Output the [x, y] coordinate of the center of the cell containing the given text.  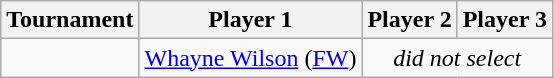
Whayne Wilson (FW) [250, 58]
did not select [458, 58]
Tournament [70, 20]
Player 2 [410, 20]
Player 1 [250, 20]
Player 3 [504, 20]
